Find where the given text appears and provide that cell's center as [x, y] coordinate. 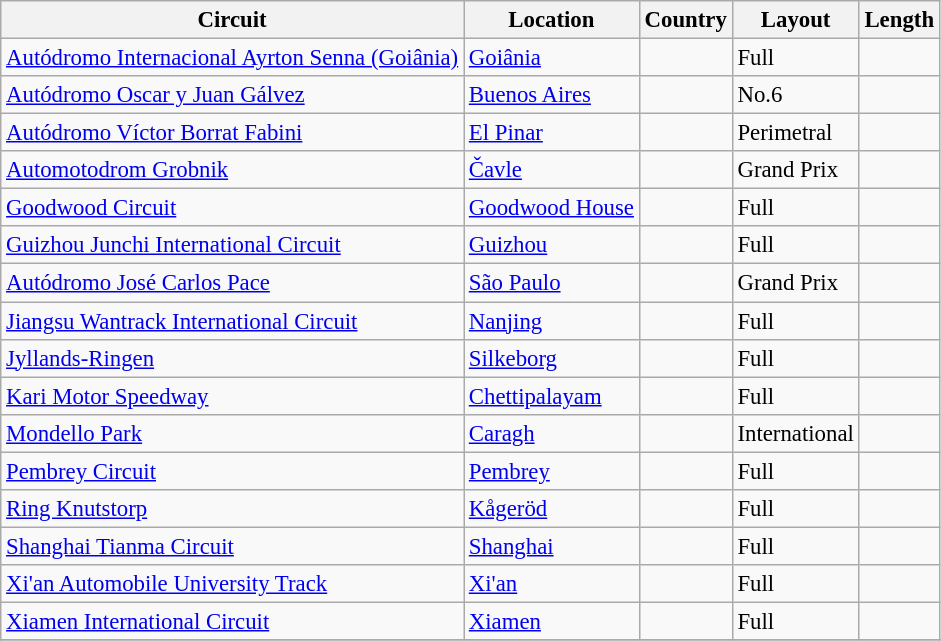
Pembrey [552, 471]
No.6 [796, 95]
Xiamen [552, 621]
Goodwood House [552, 208]
Silkeborg [552, 358]
Automotodrom Grobnik [232, 170]
Jyllands-Ringen [232, 358]
Guizhou [552, 245]
Xi'an [552, 584]
Location [552, 20]
Jiangsu Wantrack International Circuit [232, 321]
Circuit [232, 20]
Guizhou Junchi International Circuit [232, 245]
Ring Knutstorp [232, 509]
Mondello Park [232, 433]
Čavle [552, 170]
Xiamen International Circuit [232, 621]
Layout [796, 20]
Length [899, 20]
Chettipalayam [552, 396]
Autódromo Víctor Borrat Fabini [232, 133]
Autódromo Internacional Ayrton Senna (Goiânia) [232, 58]
Nanjing [552, 321]
Shanghai [552, 546]
Perimetral [796, 133]
Caragh [552, 433]
Country [686, 20]
Kari Motor Speedway [232, 396]
Goodwood Circuit [232, 208]
Shanghai Tianma Circuit [232, 546]
Autódromo Oscar y Juan Gálvez [232, 95]
El Pinar [552, 133]
Xi'an Automobile University Track [232, 584]
International [796, 433]
Pembrey Circuit [232, 471]
Buenos Aires [552, 95]
Kågeröd [552, 509]
São Paulo [552, 283]
Goiânia [552, 58]
Autódromo José Carlos Pace [232, 283]
